Detect which cell encompasses the target text, then output its (X, Y) center coordinate. 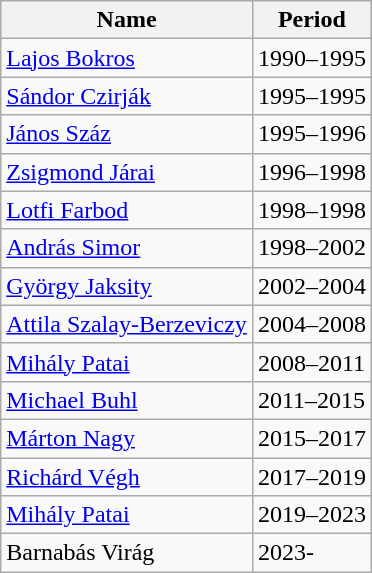
Period (312, 20)
1998–1998 (312, 210)
1998–2002 (312, 248)
2011–2015 (312, 400)
Michael Buhl (127, 400)
2019–2023 (312, 515)
1990–1995 (312, 58)
2015–2017 (312, 438)
1995–1995 (312, 96)
Lajos Bokros (127, 58)
1995–1996 (312, 134)
György Jaksity (127, 286)
Attila Szalay-Berzeviczy (127, 324)
Name (127, 20)
2017–2019 (312, 477)
Márton Nagy (127, 438)
2008–2011 (312, 362)
2023- (312, 553)
Zsigmond Járai (127, 172)
Richárd Végh (127, 477)
2002–2004 (312, 286)
Barnabás Virág (127, 553)
2004–2008 (312, 324)
Sándor Czirják (127, 96)
1996–1998 (312, 172)
Lotfi Farbod (127, 210)
János Száz (127, 134)
András Simor (127, 248)
